Identify which cell holds the provided text, then report its (x, y) central coordinate. 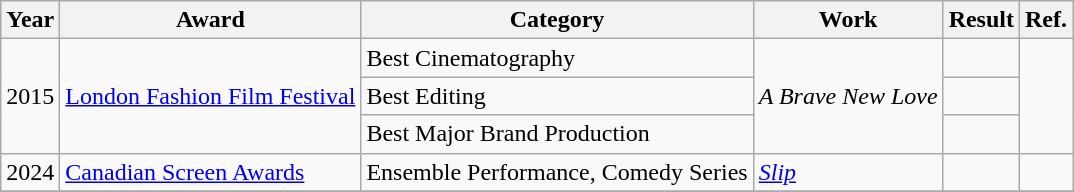
Category (557, 20)
Award (210, 20)
London Fashion Film Festival (210, 96)
Slip (848, 172)
Result (981, 20)
Work (848, 20)
Ref. (1046, 20)
Year (30, 20)
Best Cinematography (557, 58)
Best Editing (557, 96)
Ensemble Performance, Comedy Series (557, 172)
Best Major Brand Production (557, 134)
2015 (30, 96)
A Brave New Love (848, 96)
2024 (30, 172)
Canadian Screen Awards (210, 172)
